Return the [X, Y] coordinate for the center point of the cell that contains the specified text.  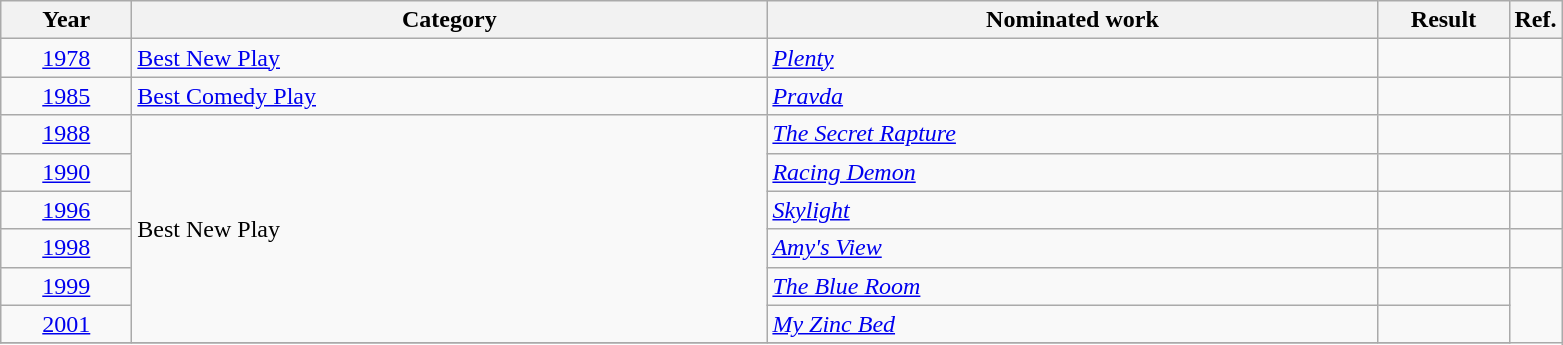
1996 [66, 210]
My Zinc Bed [1072, 324]
Skylight [1072, 210]
Category [450, 20]
Amy's View [1072, 248]
2001 [66, 324]
Pravda [1072, 96]
The Blue Room [1072, 286]
1998 [66, 248]
Racing Demon [1072, 172]
1978 [66, 58]
Plenty [1072, 58]
1999 [66, 286]
Best Comedy Play [450, 96]
1990 [66, 172]
The Secret Rapture [1072, 134]
Nominated work [1072, 20]
1985 [66, 96]
Ref. [1536, 20]
Year [66, 20]
Result [1444, 20]
1988 [66, 134]
